Determine the [X, Y] coordinate at the center of the cell enclosing the given text.  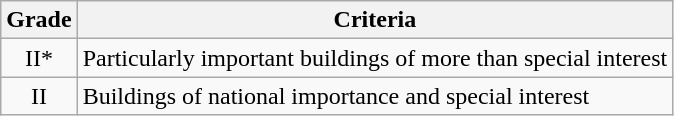
Buildings of national importance and special interest [375, 96]
II [39, 96]
II* [39, 58]
Grade [39, 20]
Particularly important buildings of more than special interest [375, 58]
Criteria [375, 20]
